Identify which cell holds the provided text, then report its (x, y) central coordinate. 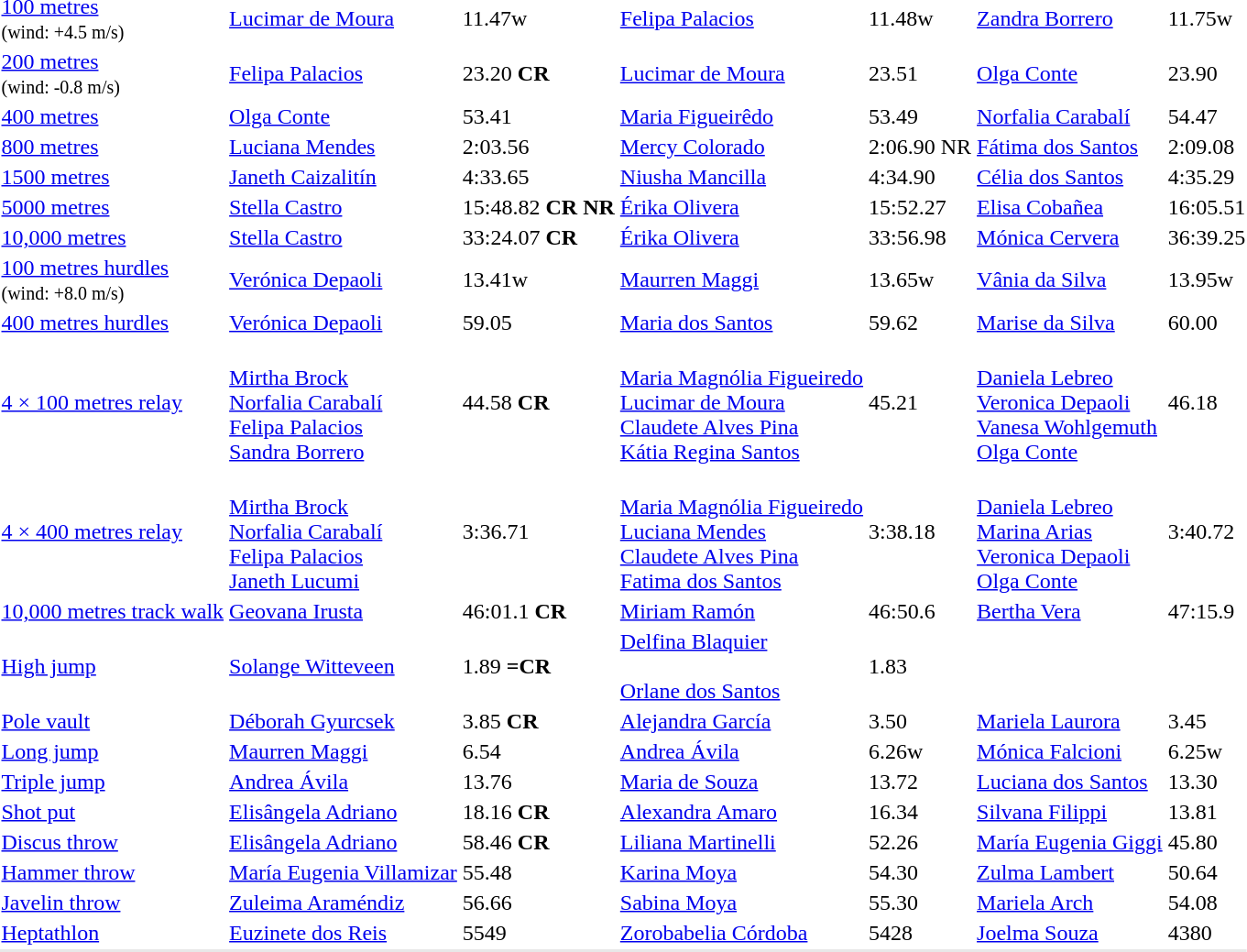
5549 (539, 933)
Felipa Palacios (344, 73)
2:09.08 (1207, 147)
800 metres (113, 147)
Alexandra Amaro (741, 812)
Delfina Blaquier Orlane dos Santos (741, 666)
2:06.90 NR (920, 147)
4:35.29 (1207, 177)
Daniela LebreoVeronica DepaoliVanesa WohlgemuthOlga Conte (1070, 402)
Triple jump (113, 782)
Joelma Souza (1070, 933)
56.66 (539, 903)
13.76 (539, 782)
10,000 metres track walk (113, 611)
4380 (1207, 933)
15:52.27 (920, 207)
Fátima dos Santos (1070, 147)
2:03.56 (539, 147)
Maria Magnólia FigueiredoLucimar de MouraClaudete Alves PinaKátia Regina Santos (741, 402)
Silvana Filippi (1070, 812)
15:48.82 CR NR (539, 207)
Daniela LebreoMarina AriasVeronica DepaoliOlga Conte (1070, 531)
Hammer throw (113, 872)
4:33.65 (539, 177)
3:36.71 (539, 531)
200 metres(wind: -0.8 m/s) (113, 73)
Sabina Moya (741, 903)
52.26 (920, 842)
44.58 CR (539, 402)
Mirtha BrockNorfalia CarabalíFelipa PalaciosSandra Borrero (344, 402)
Mariela Arch (1070, 903)
Miriam Ramón (741, 611)
Déborah Gyurcsek (344, 721)
Zorobabelia Córdoba (741, 933)
54.47 (1207, 116)
18.16 CR (539, 812)
53.49 (920, 116)
13.30 (1207, 782)
13.95w (1207, 280)
Mariela Laurora (1070, 721)
Maria dos Santos (741, 323)
16.34 (920, 812)
45.80 (1207, 842)
23.20 CR (539, 73)
María Eugenia Giggi (1070, 842)
5428 (920, 933)
10,000 metres (113, 237)
46:01.1 CR (539, 611)
Javelin throw (113, 903)
Marise da Silva (1070, 323)
Long jump (113, 751)
45.21 (920, 402)
Liliana Martinelli (741, 842)
59.62 (920, 323)
Luciana Mendes (344, 147)
Célia dos Santos (1070, 177)
53.41 (539, 116)
Mónica Falcioni (1070, 751)
Zulma Lambert (1070, 872)
Discus throw (113, 842)
Heptathlon (113, 933)
Maria Magnólia FigueiredoLuciana MendesClaudete Alves PinaFatima dos Santos (741, 531)
1.83 (920, 666)
3:40.72 (1207, 531)
High jump (113, 666)
3.85 CR (539, 721)
Elisa Cobañea (1070, 207)
46:50.6 (920, 611)
47:15.9 (1207, 611)
54.30 (920, 872)
58.46 CR (539, 842)
Geovana Irusta (344, 611)
13.65w (920, 280)
60.00 (1207, 323)
1500 metres (113, 177)
Karina Moya (741, 872)
Niusha Mancilla (741, 177)
Mónica Cervera (1070, 237)
Maria Figueirêdo (741, 116)
100 metres hurdles(wind: +8.0 m/s) (113, 280)
María Eugenia Villamizar (344, 872)
59.05 (539, 323)
33:56.98 (920, 237)
400 metres hurdles (113, 323)
Mirtha BrockNorfalia CarabalíFelipa PalaciosJaneth Lucumi (344, 531)
Vânia da Silva (1070, 280)
Maria de Souza (741, 782)
6.25w (1207, 751)
Janeth Caizalitín (344, 177)
Mercy Colorado (741, 147)
Luciana dos Santos (1070, 782)
Zuleima Araméndiz (344, 903)
6.26w (920, 751)
5000 metres (113, 207)
6.54 (539, 751)
55.30 (920, 903)
1.89 =CR (539, 666)
Alejandra García (741, 721)
50.64 (1207, 872)
Lucimar de Moura (741, 73)
Norfalia Carabalí (1070, 116)
33:24.07 CR (539, 237)
46.18 (1207, 402)
400 metres (113, 116)
4:34.90 (920, 177)
23.90 (1207, 73)
13.81 (1207, 812)
Bertha Vera (1070, 611)
3.50 (920, 721)
Pole vault (113, 721)
13.41w (539, 280)
54.08 (1207, 903)
16:05.51 (1207, 207)
36:39.25 (1207, 237)
23.51 (920, 73)
55.48 (539, 872)
Solange Witteveen (344, 666)
4 × 400 metres relay (113, 531)
3.45 (1207, 721)
4 × 100 metres relay (113, 402)
Shot put (113, 812)
13.72 (920, 782)
3:38.18 (920, 531)
Euzinete dos Reis (344, 933)
